Find where the given text appears and provide that cell's center as [X, Y] coordinate. 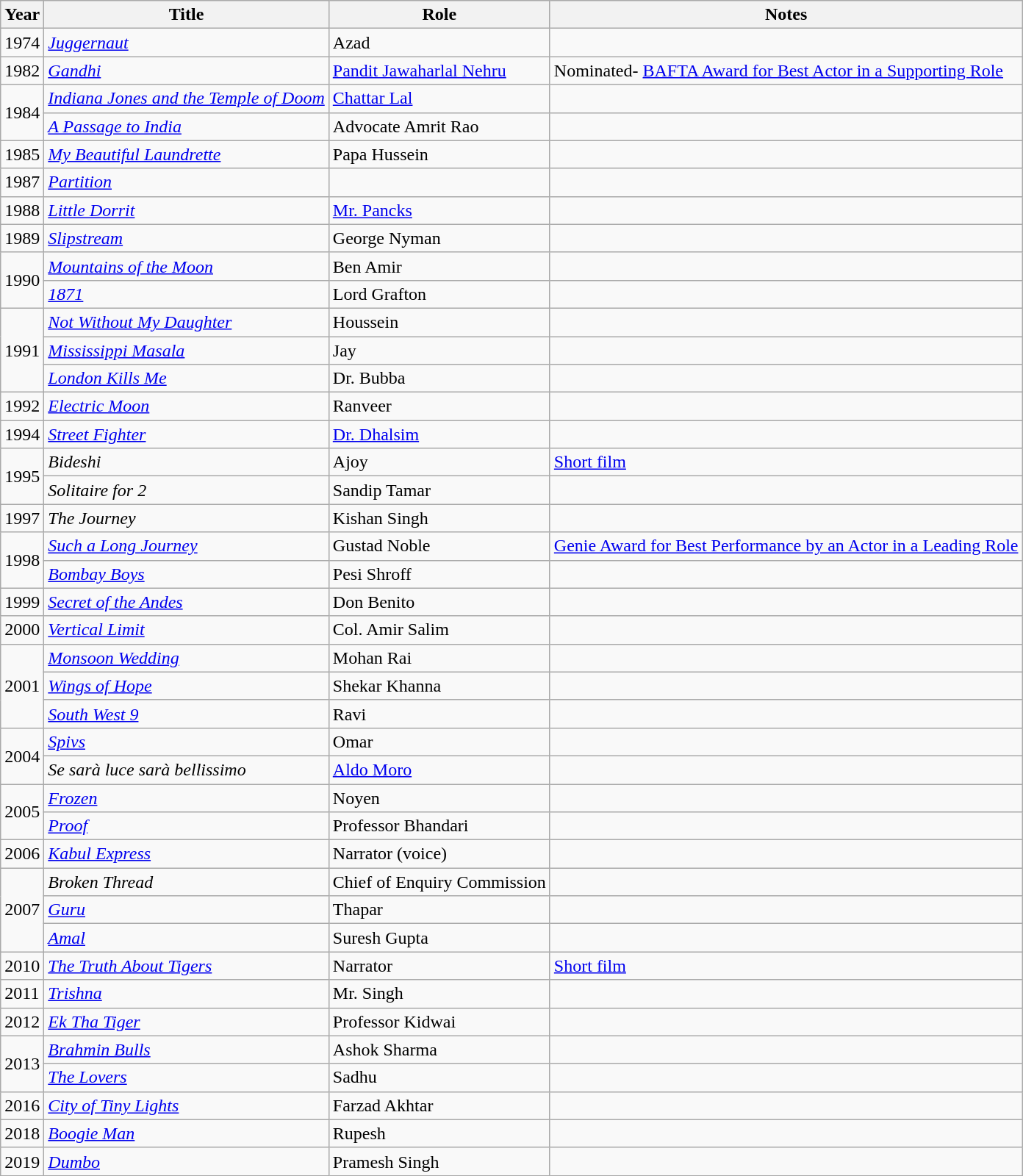
Col. Amir Salim [439, 630]
Frozen [187, 797]
Ben Amir [439, 266]
The Truth About Tigers [187, 966]
2000 [22, 630]
1984 [22, 112]
1991 [22, 350]
Title [187, 15]
1974 [22, 43]
1988 [22, 210]
George Nyman [439, 238]
Houssein [439, 322]
1992 [22, 406]
Genie Award for Best Performance by an Actor in a Leading Role [786, 546]
Broken Thread [187, 882]
Kishan Singh [439, 518]
Spivs [187, 742]
My Beautiful Laundrette [187, 154]
Narrator [439, 966]
Year [22, 15]
Dr. Dhalsim [439, 434]
Farzad Akhtar [439, 1105]
Lord Grafton [439, 294]
Wings of Hope [187, 686]
Role [439, 15]
Ek Tha Tiger [187, 1022]
1998 [22, 560]
1987 [22, 182]
Guru [187, 910]
Amal [187, 938]
2013 [22, 1064]
2019 [22, 1161]
Secret of the Andes [187, 602]
Such a Long Journey [187, 546]
Sandip Tamar [439, 490]
Electric Moon [187, 406]
2005 [22, 811]
Monsoon Wedding [187, 658]
Pramesh Singh [439, 1161]
1997 [22, 518]
2001 [22, 686]
Little Dorrit [187, 210]
1999 [22, 602]
1871 [187, 294]
Street Fighter [187, 434]
Vertical Limit [187, 630]
Dumbo [187, 1161]
Bombay Boys [187, 574]
Professor Kidwai [439, 1022]
Narrator (voice) [439, 854]
2018 [22, 1133]
1995 [22, 476]
Thapar [439, 910]
1994 [22, 434]
Suresh Gupta [439, 938]
Slipstream [187, 238]
2016 [22, 1105]
Partition [187, 182]
Mr. Singh [439, 994]
Chattar Lal [439, 98]
Kabul Express [187, 854]
Dr. Bubba [439, 379]
Jay [439, 351]
Boogie Man [187, 1133]
2012 [22, 1022]
Rupesh [439, 1133]
City of Tiny Lights [187, 1105]
Ajoy [439, 462]
Ashok Sharma [439, 1050]
Aldo Moro [439, 770]
Not Without My Daughter [187, 322]
Mississippi Masala [187, 351]
A Passage to India [187, 126]
1985 [22, 154]
The Journey [187, 518]
Gustad Noble [439, 546]
Shekar Khanna [439, 686]
Don Benito [439, 602]
Chief of Enquiry Commission [439, 882]
Ravi [439, 714]
2010 [22, 966]
Gandhi [187, 71]
2004 [22, 756]
Se sarà luce sarà bellissimo [187, 770]
Mountains of the Moon [187, 266]
Pesi Shroff [439, 574]
2011 [22, 994]
South West 9 [187, 714]
1982 [22, 71]
Bideshi [187, 462]
Professor Bhandari [439, 826]
Nominated- BAFTA Award for Best Actor in a Supporting Role [786, 71]
Sadhu [439, 1078]
Notes [786, 15]
Mohan Rai [439, 658]
Juggernaut [187, 43]
Indiana Jones and the Temple of Doom [187, 98]
Brahmin Bulls [187, 1050]
Pandit Jawaharlal Nehru [439, 71]
Omar [439, 742]
1989 [22, 238]
1990 [22, 280]
The Lovers [187, 1078]
London Kills Me [187, 379]
Ranveer [439, 406]
Advocate Amrit Rao [439, 126]
2006 [22, 854]
2007 [22, 910]
Proof [187, 826]
Mr. Pancks [439, 210]
Papa Hussein [439, 154]
Noyen [439, 797]
Azad [439, 43]
Solitaire for 2 [187, 490]
Trishna [187, 994]
